Detect which cell encompasses the target text, then output its (X, Y) center coordinate. 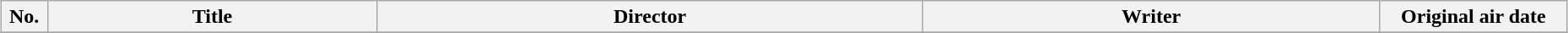
Writer (1151, 17)
No. (24, 17)
Original air date (1473, 17)
Title (212, 17)
Director (650, 17)
